Identify which cell holds the provided text, then report its [X, Y] central coordinate. 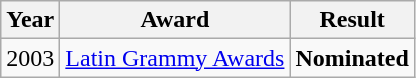
2003 [30, 58]
Result [352, 20]
Year [30, 20]
Latin Grammy Awards [175, 58]
Award [175, 20]
Nominated [352, 58]
